Output the (X, Y) coordinate of the center of the cell containing the given text.  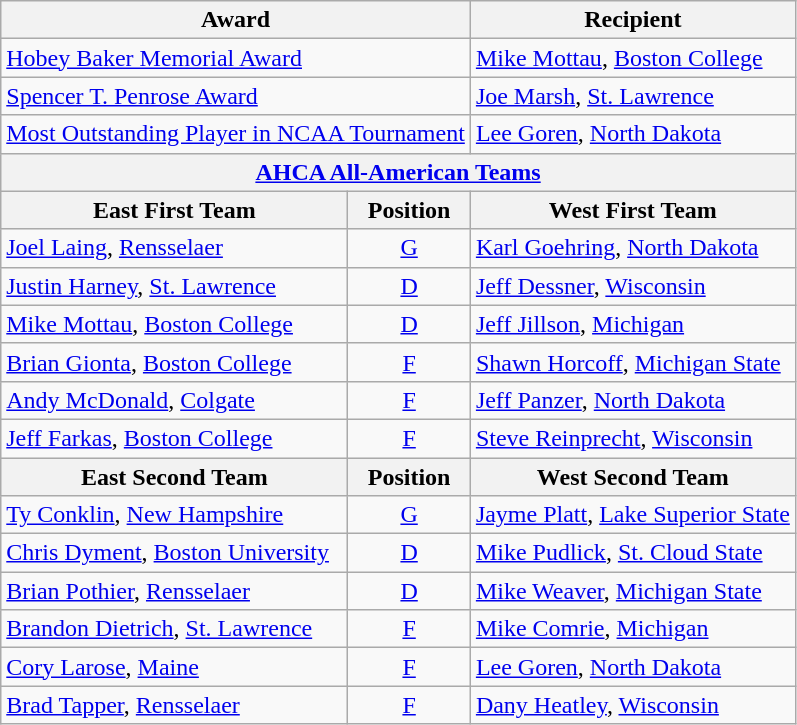
West Second Team (632, 477)
Jeff Jillson, Michigan (632, 324)
Jeff Dessner, Wisconsin (632, 286)
East Second Team (174, 477)
Joel Laing, Rensselaer (174, 248)
Ty Conklin, New Hampshire (174, 515)
Brad Tapper, Rensselaer (174, 705)
Brian Gionta, Boston College (174, 362)
East First Team (174, 210)
Justin Harney, St. Lawrence (174, 286)
Recipient (632, 20)
Jayme Platt, Lake Superior State (632, 515)
Award (236, 20)
Mike Pudlick, St. Cloud State (632, 553)
Jeff Panzer, North Dakota (632, 400)
Dany Heatley, Wisconsin (632, 705)
Spencer T. Penrose Award (236, 96)
Brian Pothier, Rensselaer (174, 591)
Mike Weaver, Michigan State (632, 591)
Hobey Baker Memorial Award (236, 58)
Mike Comrie, Michigan (632, 629)
Steve Reinprecht, Wisconsin (632, 438)
Shawn Horcoff, Michigan State (632, 362)
Cory Larose, Maine (174, 667)
AHCA All-American Teams (398, 172)
Most Outstanding Player in NCAA Tournament (236, 134)
Karl Goehring, North Dakota (632, 248)
Jeff Farkas, Boston College (174, 438)
Chris Dyment, Boston University (174, 553)
Joe Marsh, St. Lawrence (632, 96)
West First Team (632, 210)
Brandon Dietrich, St. Lawrence (174, 629)
Andy McDonald, Colgate (174, 400)
